Detect which cell encompasses the target text, then output its (x, y) center coordinate. 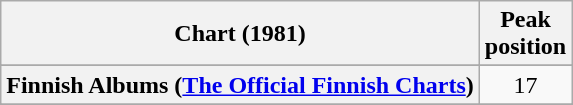
Finnish Albums (The Official Finnish Charts) (240, 85)
Chart (1981) (240, 34)
Peakposition (525, 34)
17 (525, 85)
